Output the [X, Y] coordinate of the center of the cell containing the given text.  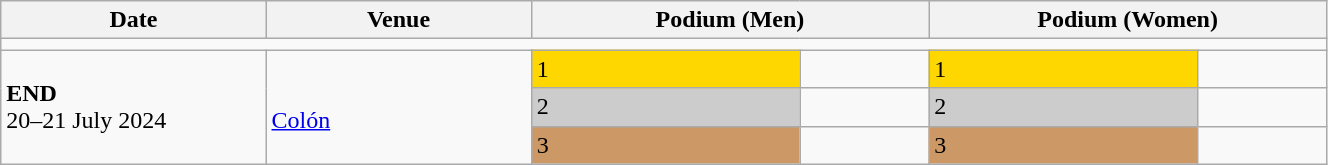
Colón [398, 107]
Venue [398, 20]
END 20–21 July 2024 [134, 107]
Podium (Women) [1128, 20]
Date [134, 20]
Podium (Men) [730, 20]
